Find where the given text appears and provide that cell's center as (X, Y) coordinate. 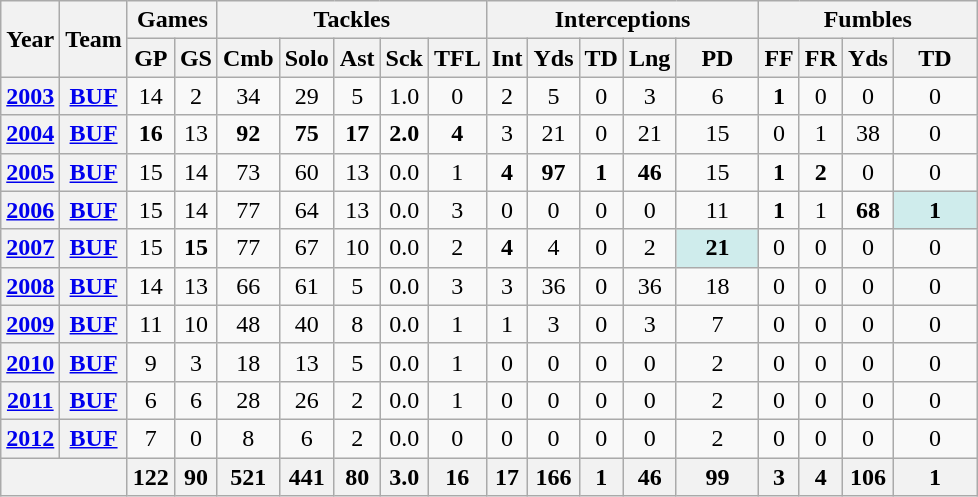
29 (306, 96)
67 (306, 248)
48 (248, 324)
34 (248, 96)
106 (868, 477)
GP (150, 58)
97 (554, 172)
3.0 (404, 477)
Lng (649, 58)
Ast (357, 58)
2003 (30, 96)
Tackles (352, 20)
122 (150, 477)
2012 (30, 438)
2010 (30, 362)
166 (554, 477)
64 (306, 210)
Int (507, 58)
92 (248, 134)
441 (306, 477)
75 (306, 134)
73 (248, 172)
38 (868, 134)
Cmb (248, 58)
2005 (30, 172)
TFL (457, 58)
61 (306, 286)
40 (306, 324)
Interceptions (622, 20)
80 (357, 477)
Solo (306, 58)
60 (306, 172)
2.0 (404, 134)
Fumbles (868, 20)
FR (820, 58)
2007 (30, 248)
2006 (30, 210)
Sck (404, 58)
90 (196, 477)
521 (248, 477)
68 (868, 210)
Team (94, 39)
Year (30, 39)
28 (248, 400)
1.0 (404, 96)
Games (172, 20)
2008 (30, 286)
2009 (30, 324)
26 (306, 400)
2011 (30, 400)
2004 (30, 134)
GS (196, 58)
66 (248, 286)
9 (150, 362)
FF (779, 58)
PD (718, 58)
99 (718, 477)
